Determine the [x, y] coordinate at the center of the cell enclosing the given text.  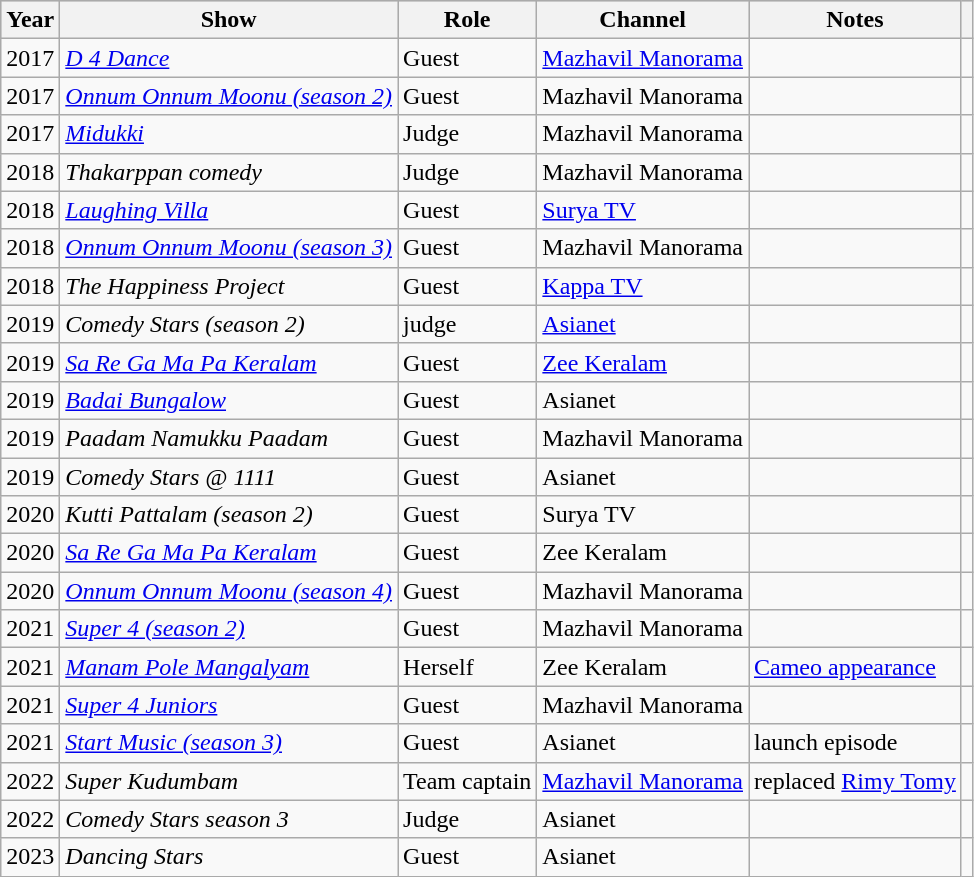
launch episode [854, 743]
Laughing Villa [229, 210]
Super 4 (season 2) [229, 629]
Midukki [229, 134]
Comedy Stars (season 2) [229, 324]
Super Kudumbam [229, 781]
Notes [854, 20]
Channel [643, 20]
Role [468, 20]
Dancing Stars [229, 857]
D 4 Dance [229, 58]
Kappa TV [643, 286]
Paadam Namukku Paadam [229, 438]
Onnum Onnum Moonu (season 2) [229, 96]
Kutti Pattalam (season 2) [229, 515]
replaced Rimy Tomy [854, 781]
Manam Pole Mangalyam [229, 667]
Show [229, 20]
Onnum Onnum Moonu (season 3) [229, 248]
Comedy Stars @ 1111 [229, 477]
Comedy Stars season 3 [229, 819]
2023 [30, 857]
Badai Bungalow [229, 400]
judge [468, 324]
Thakarppan comedy [229, 172]
Cameo appearance [854, 667]
Team captain [468, 781]
Start Music (season 3) [229, 743]
Herself [468, 667]
Onnum Onnum Moonu (season 4) [229, 591]
The Happiness Project [229, 286]
Super 4 Juniors [229, 705]
Year [30, 20]
